Scan for the cell matching the given text and deliver its (X, Y) coordinate at center. 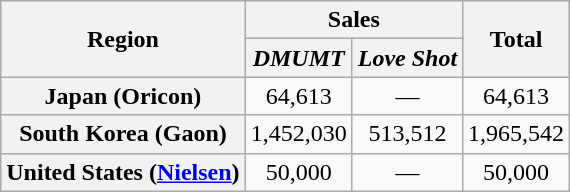
Japan (Oricon) (123, 96)
United States (Nielsen) (123, 172)
DMUMT (298, 58)
Love Shot (407, 58)
Region (123, 39)
Total (516, 39)
South Korea (Gaon) (123, 134)
Sales (354, 20)
1,965,542 (516, 134)
513,512 (407, 134)
1,452,030 (298, 134)
